Return the [X, Y] coordinate for the center point of the cell that contains the specified text.  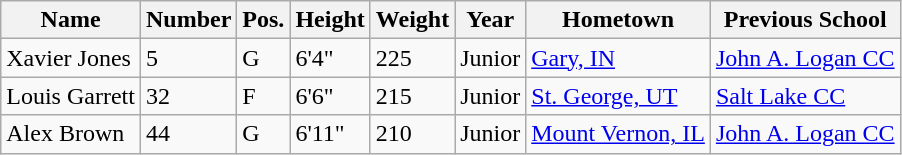
Name [71, 20]
Mount Vernon, IL [618, 134]
6'4" [330, 58]
Gary, IN [618, 58]
Salt Lake CC [805, 96]
44 [188, 134]
225 [412, 58]
5 [188, 58]
215 [412, 96]
Weight [412, 20]
Pos. [264, 20]
Hometown [618, 20]
Xavier Jones [71, 58]
Year [490, 20]
Height [330, 20]
6'6" [330, 96]
F [264, 96]
Number [188, 20]
210 [412, 134]
St. George, UT [618, 96]
Previous School [805, 20]
Louis Garrett [71, 96]
Alex Brown [71, 134]
32 [188, 96]
6'11" [330, 134]
